Return (X, Y) of the center of cell containing provided text 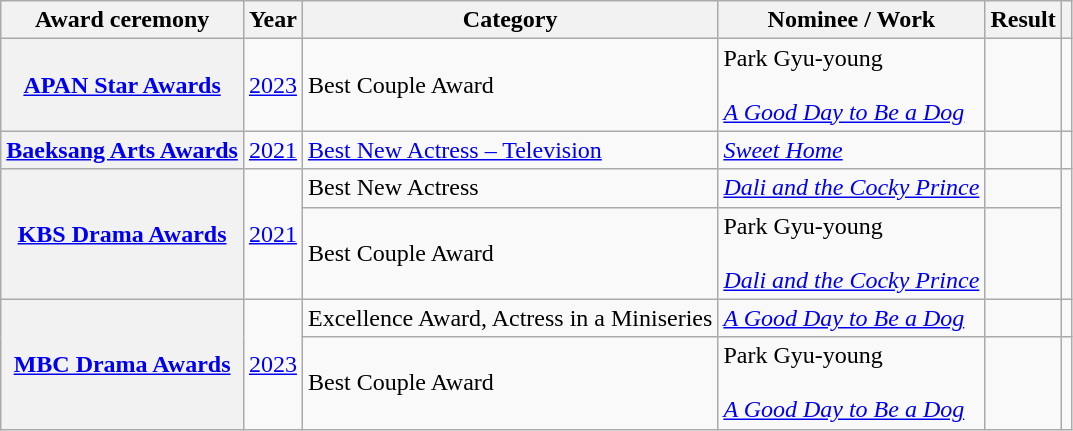
APAN Star Awards (122, 85)
Park Gyu-youngDali and the Cocky Prince (852, 253)
Baeksang Arts Awards (122, 150)
Result (1023, 20)
Best New Actress (510, 188)
A Good Day to Be a Dog (852, 318)
MBC Drama Awards (122, 364)
Year (272, 20)
Category (510, 20)
Excellence Award, Actress in a Miniseries (510, 318)
Nominee / Work (852, 20)
Dali and the Cocky Prince (852, 188)
Best New Actress – Television (510, 150)
KBS Drama Awards (122, 234)
Award ceremony (122, 20)
Sweet Home (852, 150)
